Find where the given text appears and provide that cell's center as (X, Y) coordinate. 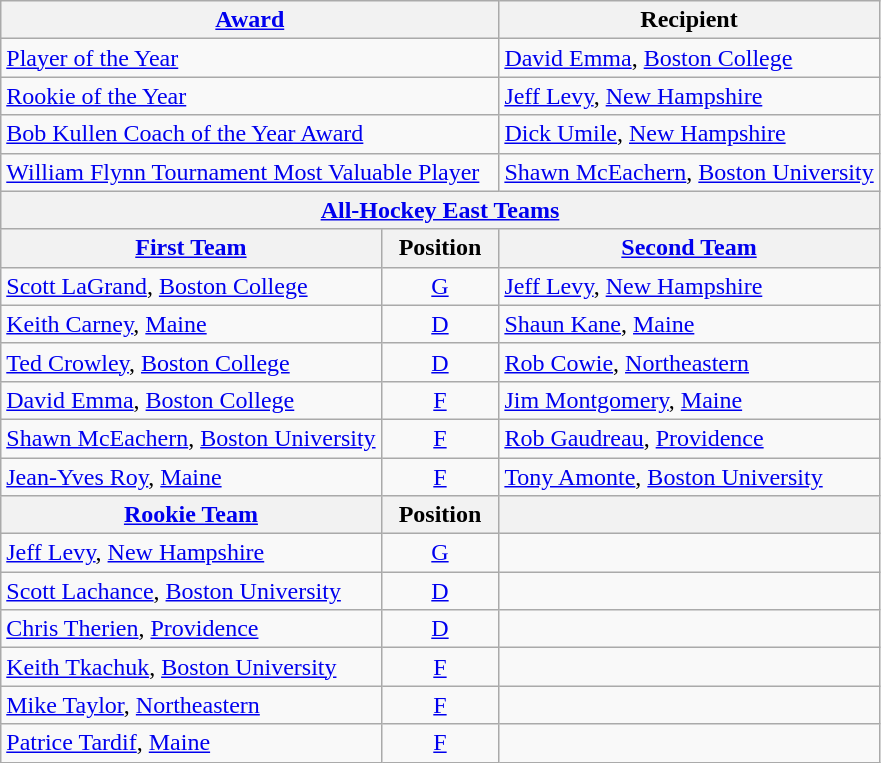
Rookie of the Year (250, 96)
Shaun Kane, Maine (689, 324)
Player of the Year (250, 58)
Ted Crowley, Boston College (191, 362)
Rookie Team (191, 515)
Award (250, 20)
William Flynn Tournament Most Valuable Player (250, 172)
Second Team (689, 248)
Chris Therien, Providence (191, 629)
First Team (191, 248)
Bob Kullen Coach of the Year Award (250, 134)
Tony Amonte, Boston University (689, 477)
Recipient (689, 20)
Mike Taylor, Northeastern (191, 705)
Jim Montgomery, Maine (689, 400)
Scott Lachance, Boston University (191, 591)
Jean-Yves Roy, Maine (191, 477)
Keith Tkachuk, Boston University (191, 667)
Rob Cowie, Northeastern (689, 362)
Scott LaGrand, Boston College (191, 286)
All-Hockey East Teams (440, 210)
Patrice Tardif, Maine (191, 743)
Keith Carney, Maine (191, 324)
Rob Gaudreau, Providence (689, 438)
Dick Umile, New Hampshire (689, 134)
